Locate the cell with the specified text and output its (X, Y) center coordinate. 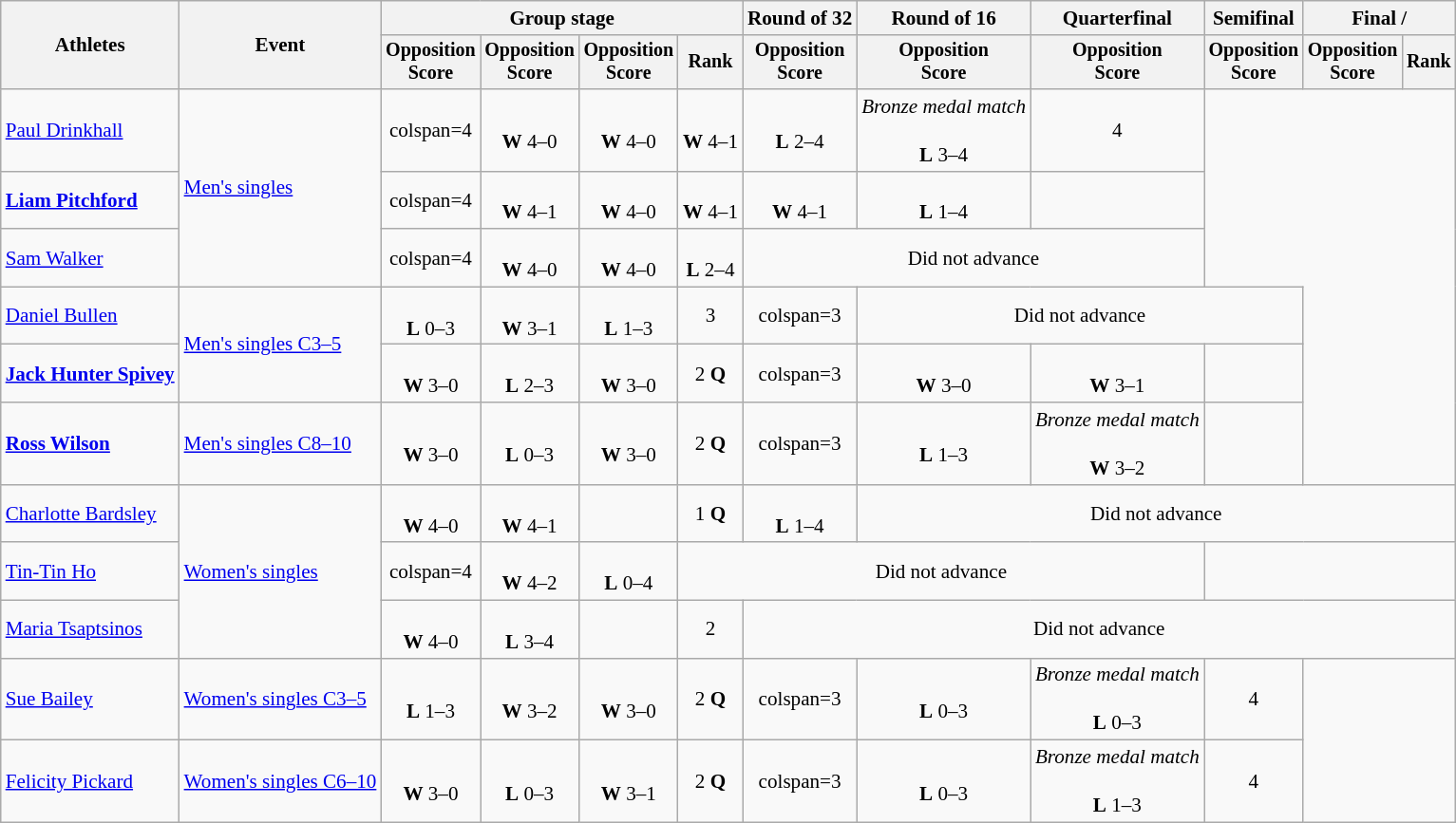
W 3–2 (530, 699)
Ross Wilson (90, 443)
Round of 16 (944, 17)
Event (281, 46)
Athletes (90, 46)
Charlotte Bardsley (90, 513)
Women's singles C3–5 (281, 699)
3 (710, 315)
Final / (1379, 17)
W 4–2 (530, 571)
Maria Tsaptsinos (90, 628)
Men's singles C8–10 (281, 443)
Group stage (562, 17)
Sue Bailey (90, 699)
Paul Drinkhall (90, 130)
Bronze medal matchL 1–3 (1117, 781)
Bronze medal matchL 3–4 (944, 130)
1 Q (710, 513)
Daniel Bullen (90, 315)
Bronze medal matchL 0–3 (1117, 699)
Jack Hunter Spivey (90, 374)
Women's singles C6–10 (281, 781)
2 (710, 628)
L 3–4 (530, 628)
Sam Walker (90, 258)
L 2–3 (530, 374)
Quarterfinal (1117, 17)
L 0–4 (629, 571)
Liam Pitchford (90, 199)
Women's singles (281, 571)
Round of 32 (800, 17)
Tin-Tin Ho (90, 571)
Men's singles C3–5 (281, 345)
Felicity Pickard (90, 781)
Bronze medal matchW 3–2 (1117, 443)
Semifinal (1254, 17)
Men's singles (281, 188)
